Identify which cell holds the provided text, then report its [X, Y] central coordinate. 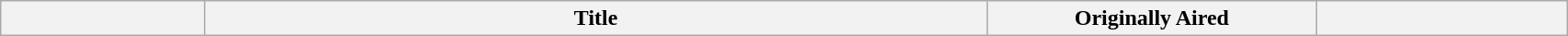
Originally Aired [1152, 18]
Title [595, 18]
